Detect which cell encompasses the target text, then output its [x, y] center coordinate. 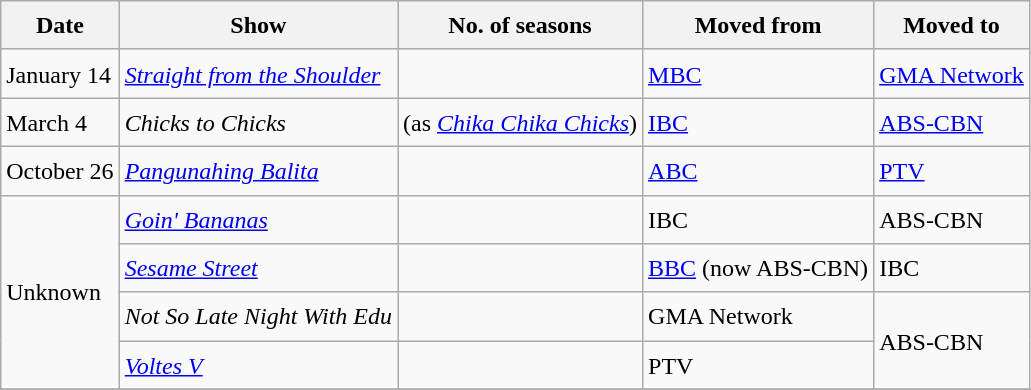
ABC [758, 170]
Moved to [952, 26]
October 26 [60, 170]
Not So Late Night With Edu [258, 316]
Sesame Street [258, 268]
Moved from [758, 26]
Goin' Bananas [258, 220]
MBC [758, 74]
BBC (now ABS-CBN) [758, 268]
Unknown [60, 292]
March 4 [60, 122]
January 14 [60, 74]
Pangunahing Balita [258, 170]
Date [60, 26]
Straight from the Shoulder [258, 74]
(as Chika Chika Chicks) [520, 122]
Show [258, 26]
Chicks to Chicks [258, 122]
No. of seasons [520, 26]
Voltes V [258, 366]
